Output the (x, y) coordinate of the center of the cell containing the given text.  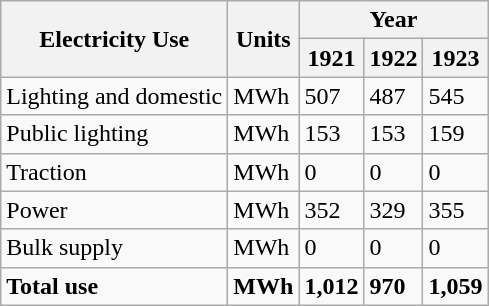
Electricity Use (114, 39)
970 (394, 286)
1921 (332, 58)
Public lighting (114, 134)
545 (456, 96)
1,012 (332, 286)
352 (332, 210)
1922 (394, 58)
Lighting and domestic (114, 96)
1923 (456, 58)
1,059 (456, 286)
Total use (114, 286)
487 (394, 96)
Power (114, 210)
329 (394, 210)
507 (332, 96)
159 (456, 134)
Year (394, 20)
Bulk supply (114, 248)
Traction (114, 172)
355 (456, 210)
Units (264, 39)
